Locate the cell with the specified text and output its [X, Y] center coordinate. 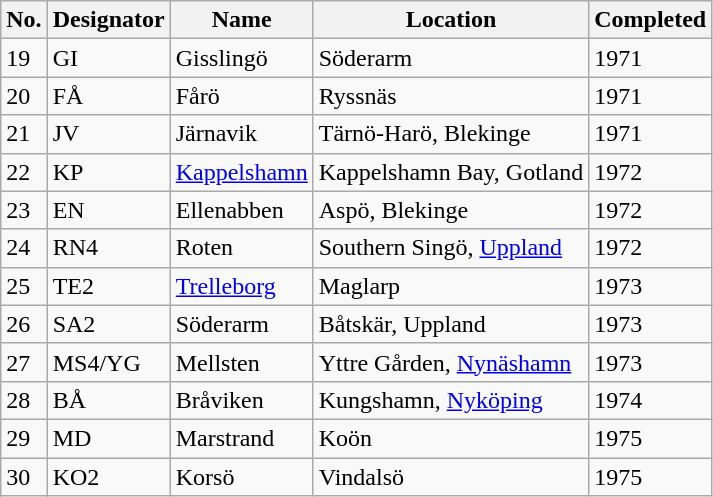
MS4/YG [108, 362]
23 [24, 210]
25 [24, 286]
Trelleborg [242, 286]
Gisslingö [242, 58]
RN4 [108, 248]
Yttre Gården, Nynäshamn [450, 362]
Ryssnäs [450, 96]
Båtskär, Uppland [450, 324]
20 [24, 96]
GI [108, 58]
22 [24, 172]
Kappelshamn [242, 172]
Bråviken [242, 400]
Aspö, Blekinge [450, 210]
Designator [108, 20]
Korsö [242, 477]
28 [24, 400]
30 [24, 477]
KP [108, 172]
29 [24, 438]
21 [24, 134]
BÅ [108, 400]
Southern Singö, Uppland [450, 248]
Järnavik [242, 134]
Fårö [242, 96]
Roten [242, 248]
Koön [450, 438]
Vindalsö [450, 477]
Maglarp [450, 286]
Completed [650, 20]
19 [24, 58]
Kappelshamn Bay, Gotland [450, 172]
JV [108, 134]
FÅ [108, 96]
Location [450, 20]
27 [24, 362]
TE2 [108, 286]
Mellsten [242, 362]
MD [108, 438]
Tärnö-Harö, Blekinge [450, 134]
Marstrand [242, 438]
No. [24, 20]
26 [24, 324]
SA2 [108, 324]
1974 [650, 400]
EN [108, 210]
Kungshamn, Nyköping [450, 400]
Name [242, 20]
KO2 [108, 477]
Ellenabben [242, 210]
24 [24, 248]
